For the text-containing cell, return its midpoint in [x, y] coordinate format. 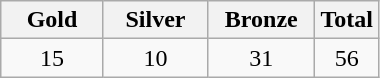
31 [262, 58]
56 [347, 58]
Bronze [262, 20]
Gold [52, 20]
15 [52, 58]
10 [155, 58]
Silver [155, 20]
Total [347, 20]
